For the text-containing cell, return its midpoint in [X, Y] coordinate format. 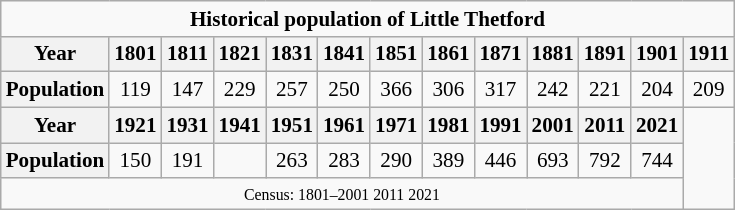
2011 [605, 124]
317 [500, 90]
693 [553, 160]
290 [396, 160]
263 [292, 160]
1991 [500, 124]
1811 [187, 54]
257 [292, 90]
306 [448, 90]
1971 [396, 124]
221 [605, 90]
191 [187, 160]
147 [187, 90]
119 [135, 90]
1821 [240, 54]
1961 [344, 124]
1801 [135, 54]
1891 [605, 54]
366 [396, 90]
1911 [708, 54]
744 [657, 160]
1941 [240, 124]
209 [708, 90]
1931 [187, 124]
229 [240, 90]
150 [135, 160]
1871 [500, 54]
1851 [396, 54]
1981 [448, 124]
1861 [448, 54]
1901 [657, 54]
446 [500, 160]
242 [553, 90]
2001 [553, 124]
1881 [553, 54]
2021 [657, 124]
250 [344, 90]
1841 [344, 54]
1921 [135, 124]
Historical population of Little Thetford [368, 18]
389 [448, 160]
Census: 1801–2001 2011 2021 [342, 194]
1831 [292, 54]
204 [657, 90]
283 [344, 160]
792 [605, 160]
1951 [292, 124]
